Output the (x, y) coordinate of the center of the cell containing the given text.  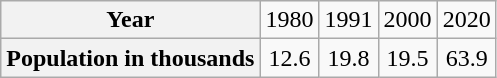
19.8 (348, 58)
2000 (408, 20)
1991 (348, 20)
Population in thousands (130, 58)
1980 (290, 20)
2020 (466, 20)
Year (130, 20)
12.6 (290, 58)
19.5 (408, 58)
63.9 (466, 58)
